From the cell containing the given text, extract its center point as (X, Y) coordinate. 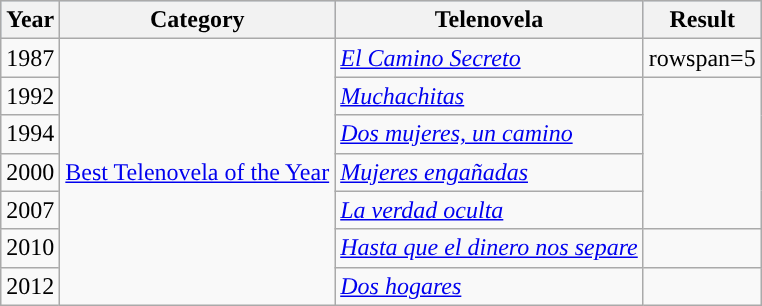
2012 (30, 286)
2007 (30, 210)
Year (30, 20)
Mujeres engañadas (490, 172)
1994 (30, 134)
La verdad oculta (490, 210)
Dos hogares (490, 286)
1987 (30, 58)
2010 (30, 248)
Hasta que el dinero nos separe (490, 248)
rowspan=5 (702, 58)
Category (198, 20)
1992 (30, 96)
Muchachitas (490, 96)
Dos mujeres, un camino (490, 134)
Best Telenovela of the Year (198, 172)
Result (702, 20)
El Camino Secreto (490, 58)
2000 (30, 172)
Telenovela (490, 20)
